Capture the cell that displays the provided text and extract its (X, Y) central coordinate. 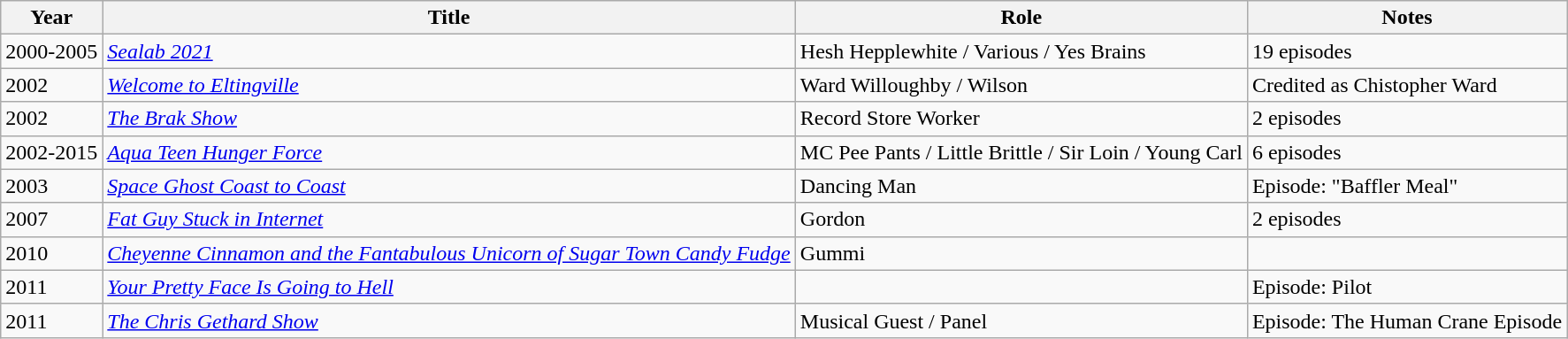
Episode: "Baffler Meal" (1406, 186)
Record Store Worker (1021, 119)
Role (1021, 18)
2010 (51, 253)
Cheyenne Cinnamon and the Fantabulous Unicorn of Sugar Town Candy Fudge (449, 253)
Credited as Chistopher Ward (1406, 85)
Title (449, 18)
Aqua Teen Hunger Force (449, 152)
Your Pretty Face Is Going to Hell (449, 287)
2003 (51, 186)
Space Ghost Coast to Coast (449, 186)
MC Pee Pants / Little Brittle / Sir Loin / Young Carl (1021, 152)
The Chris Gethard Show (449, 320)
2007 (51, 220)
Hesh Hepplewhite / Various / Yes Brains (1021, 51)
2002-2015 (51, 152)
Notes (1406, 18)
Welcome to Eltingville (449, 85)
6 episodes (1406, 152)
Fat Guy Stuck in Internet (449, 220)
Year (51, 18)
Gordon (1021, 220)
2000-2005 (51, 51)
Sealab 2021 (449, 51)
Gummi (1021, 253)
Ward Willoughby / Wilson (1021, 85)
19 episodes (1406, 51)
The Brak Show (449, 119)
Musical Guest / Panel (1021, 320)
Dancing Man (1021, 186)
Episode: The Human Crane Episode (1406, 320)
Episode: Pilot (1406, 287)
